Identify which cell holds the provided text, then report its (X, Y) central coordinate. 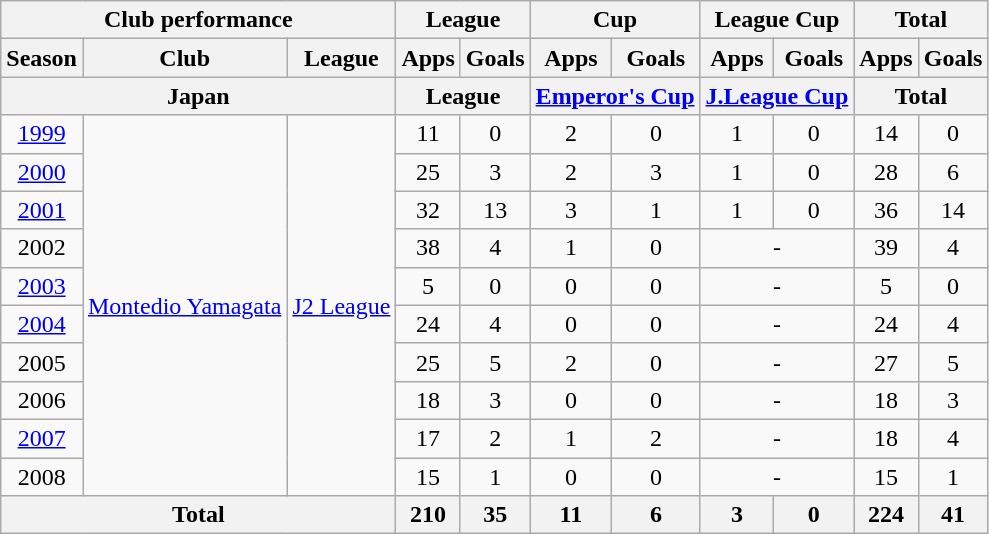
2002 (42, 248)
J.League Cup (777, 96)
17 (428, 438)
2007 (42, 438)
2004 (42, 324)
41 (953, 515)
28 (886, 172)
32 (428, 210)
Emperor's Cup (615, 96)
35 (495, 515)
Cup (615, 20)
Japan (198, 96)
38 (428, 248)
2008 (42, 477)
Montedio Yamagata (184, 306)
224 (886, 515)
League Cup (777, 20)
2000 (42, 172)
J2 League (342, 306)
Club (184, 58)
2005 (42, 362)
2006 (42, 400)
210 (428, 515)
36 (886, 210)
39 (886, 248)
27 (886, 362)
2003 (42, 286)
2001 (42, 210)
1999 (42, 134)
13 (495, 210)
Season (42, 58)
Club performance (198, 20)
